From the cell containing the given text, extract its center point as (X, Y) coordinate. 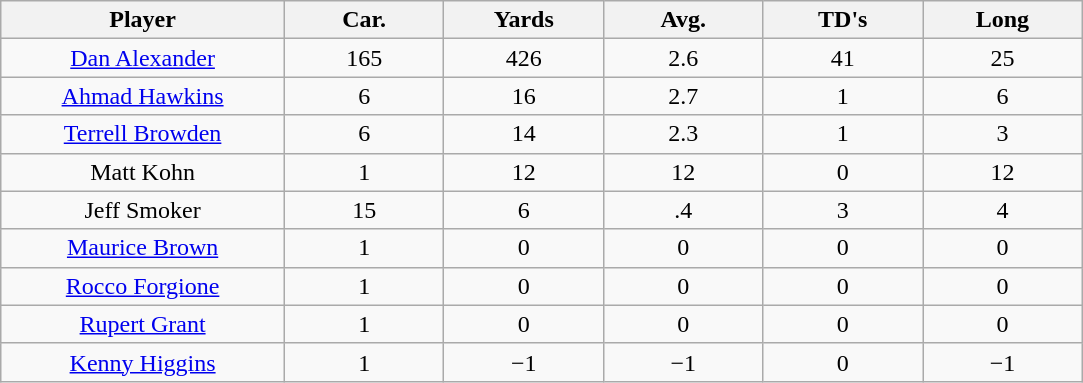
Matt Kohn (143, 172)
Dan Alexander (143, 58)
16 (524, 96)
Rupert Grant (143, 324)
Terrell Browden (143, 134)
Player (143, 20)
.4 (683, 210)
426 (524, 58)
4 (1003, 210)
2.3 (683, 134)
25 (1003, 58)
2.7 (683, 96)
Avg. (683, 20)
Jeff Smoker (143, 210)
Long (1003, 20)
Rocco Forgione (143, 286)
TD's (843, 20)
Yards (524, 20)
Ahmad Hawkins (143, 96)
Car. (364, 20)
14 (524, 134)
15 (364, 210)
2.6 (683, 58)
Kenny Higgins (143, 362)
41 (843, 58)
Maurice Brown (143, 248)
165 (364, 58)
